From the cell containing the given text, extract its center point as (x, y) coordinate. 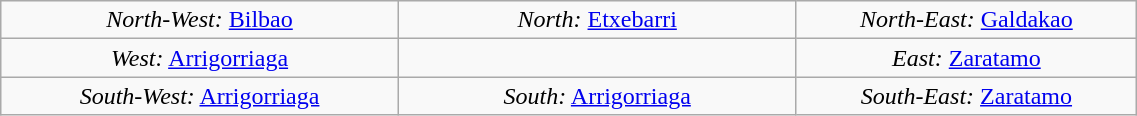
East: Zaratamo (966, 58)
North: Etxebarri (597, 20)
North-East: Galdakao (966, 20)
South: Arrigorriaga (597, 96)
North-West: Bilbao (200, 20)
South-West: Arrigorriaga (200, 96)
South-East: Zaratamo (966, 96)
West: Arrigorriaga (200, 58)
